Return (x, y) of the center of cell containing provided text 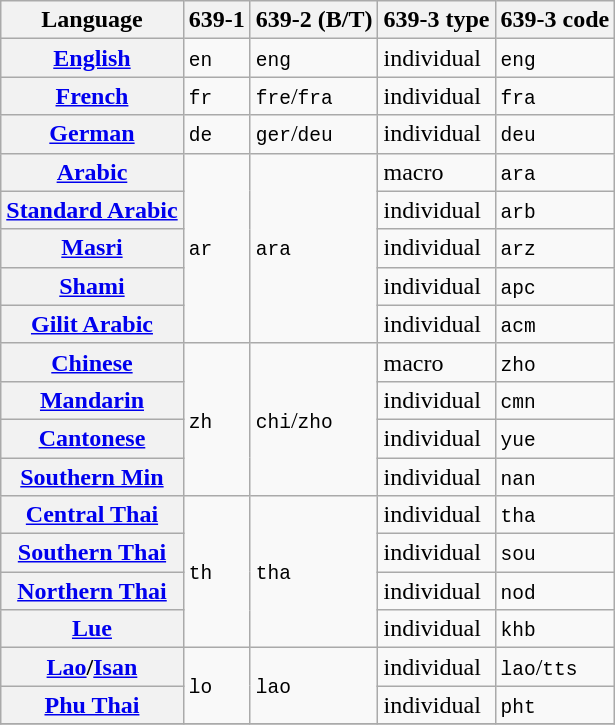
nan (555, 477)
pht (555, 705)
nod (555, 591)
zh (216, 419)
Mandarin (92, 400)
deu (555, 134)
fra (555, 96)
Central Thai (92, 515)
639-3 code (555, 20)
khb (555, 629)
chi/zho (314, 419)
Shami (92, 286)
en (216, 58)
arb (555, 210)
lo (216, 686)
Lue (92, 629)
Language (92, 20)
th (216, 572)
yue (555, 438)
English (92, 58)
ger/deu (314, 134)
fr (216, 96)
Lao/Isan (92, 667)
Southern Thai (92, 553)
Gilit Arabic (92, 324)
cmn (555, 400)
zho (555, 362)
apc (555, 286)
Arabic (92, 172)
Cantonese (92, 438)
Standard Arabic (92, 210)
Southern Min (92, 477)
arz (555, 248)
Northern Thai (92, 591)
lao (314, 686)
639-2 (B/T) (314, 20)
sou (555, 553)
Phu Thai (92, 705)
ar (216, 248)
Masri (92, 248)
lao/tts (555, 667)
639-1 (216, 20)
639-3 type (436, 20)
acm (555, 324)
fre/fra (314, 96)
de (216, 134)
Chinese (92, 362)
French (92, 96)
German (92, 134)
